Return the (x, y) coordinate for the center point of the cell that contains the specified text.  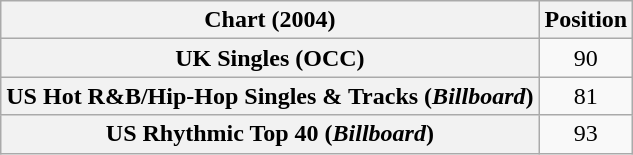
81 (586, 96)
93 (586, 134)
Position (586, 20)
UK Singles (OCC) (270, 58)
90 (586, 58)
US Hot R&B/Hip-Hop Singles & Tracks (Billboard) (270, 96)
Chart (2004) (270, 20)
US Rhythmic Top 40 (Billboard) (270, 134)
